Detect which cell encompasses the target text, then output its [X, Y] center coordinate. 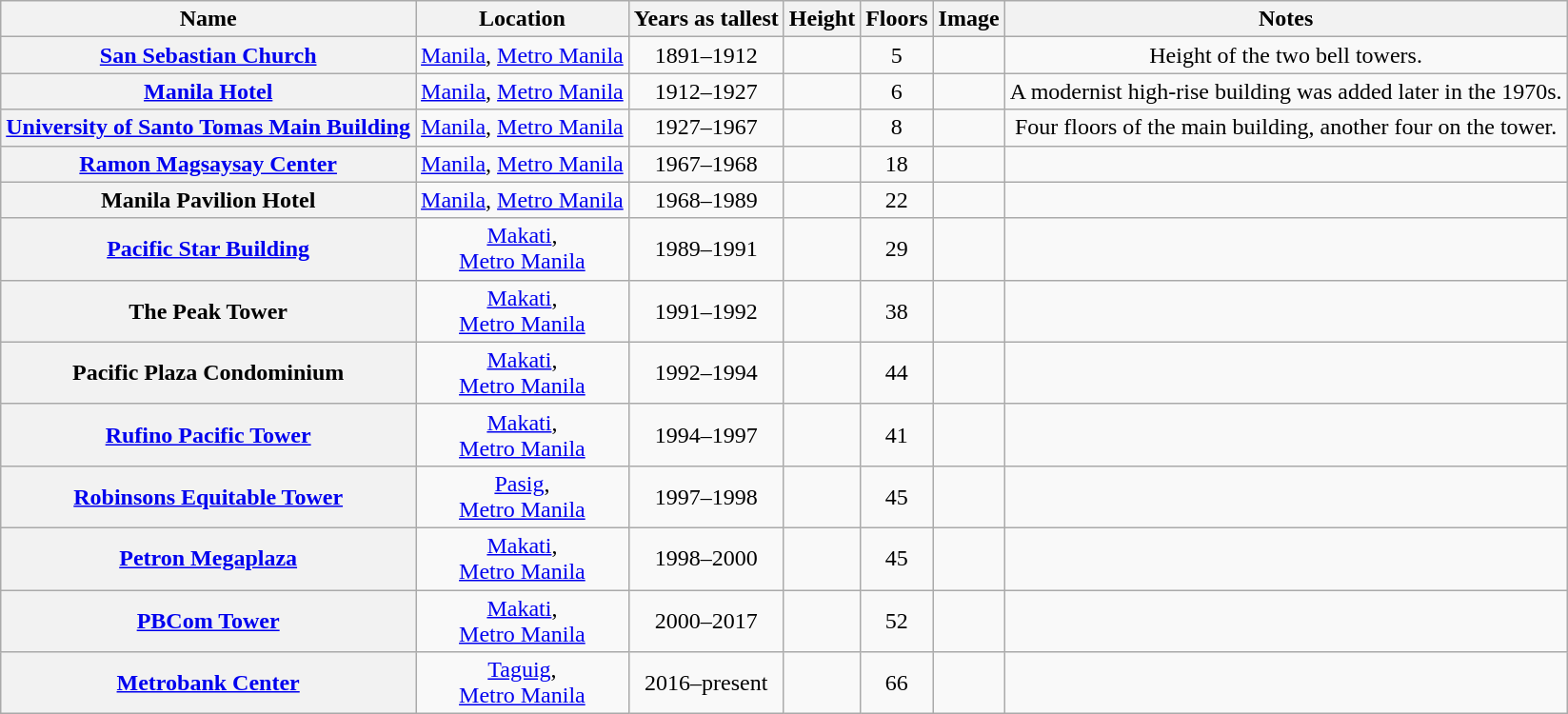
University of Santo Tomas Main Building [208, 128]
Manila Pavilion Hotel [208, 200]
San Sebastian Church [208, 55]
1998–2000 [706, 558]
Pacific Plaza Condominium [208, 373]
44 [897, 373]
29 [897, 249]
1997–1998 [706, 497]
Notes [1285, 19]
2016–present [706, 684]
1994–1997 [706, 434]
PBCom Tower [208, 621]
Rufino Pacific Tower [208, 434]
2000–2017 [706, 621]
Petron Megaplaza [208, 558]
8 [897, 128]
Ramon Magsaysay Center [208, 164]
Name [208, 19]
1967–1968 [706, 164]
Pacific Star Building [208, 249]
1991–1992 [706, 310]
Height of the two bell towers. [1285, 55]
Robinsons Equitable Tower [208, 497]
66 [897, 684]
18 [897, 164]
A modernist high-rise building was added later in the 1970s. [1285, 91]
Years as tallest [706, 19]
Metrobank Center [208, 684]
1968–1989 [706, 200]
Height [822, 19]
1912–1927 [706, 91]
Pasig,Metro Manila [523, 497]
Image [969, 19]
Floors [897, 19]
Four floors of the main building, another four on the tower. [1285, 128]
1992–1994 [706, 373]
22 [897, 200]
1891–1912 [706, 55]
The Peak Tower [208, 310]
6 [897, 91]
38 [897, 310]
Manila Hotel [208, 91]
Taguig,Metro Manila [523, 684]
1989–1991 [706, 249]
5 [897, 55]
52 [897, 621]
Location [523, 19]
41 [897, 434]
1927–1967 [706, 128]
